For the text-containing cell, return its midpoint in (x, y) coordinate format. 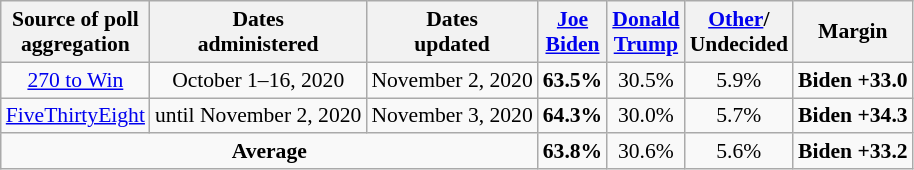
Average (270, 152)
30.6% (646, 152)
Biden +33.0 (853, 80)
63.5% (572, 80)
30.0% (646, 116)
Biden +34.3 (853, 116)
November 3, 2020 (452, 116)
JoeBiden (572, 32)
until November 2, 2020 (258, 116)
5.9% (739, 80)
Dates updated (452, 32)
63.8% (572, 152)
Other/Undecided (739, 32)
Margin (853, 32)
October 1–16, 2020 (258, 80)
270 to Win (76, 80)
Biden +33.2 (853, 152)
November 2, 2020 (452, 80)
DonaldTrump (646, 32)
Dates administered (258, 32)
Source of pollaggregation (76, 32)
64.3% (572, 116)
30.5% (646, 80)
5.7% (739, 116)
FiveThirtyEight (76, 116)
5.6% (739, 152)
